For the text-containing cell, return its midpoint in [x, y] coordinate format. 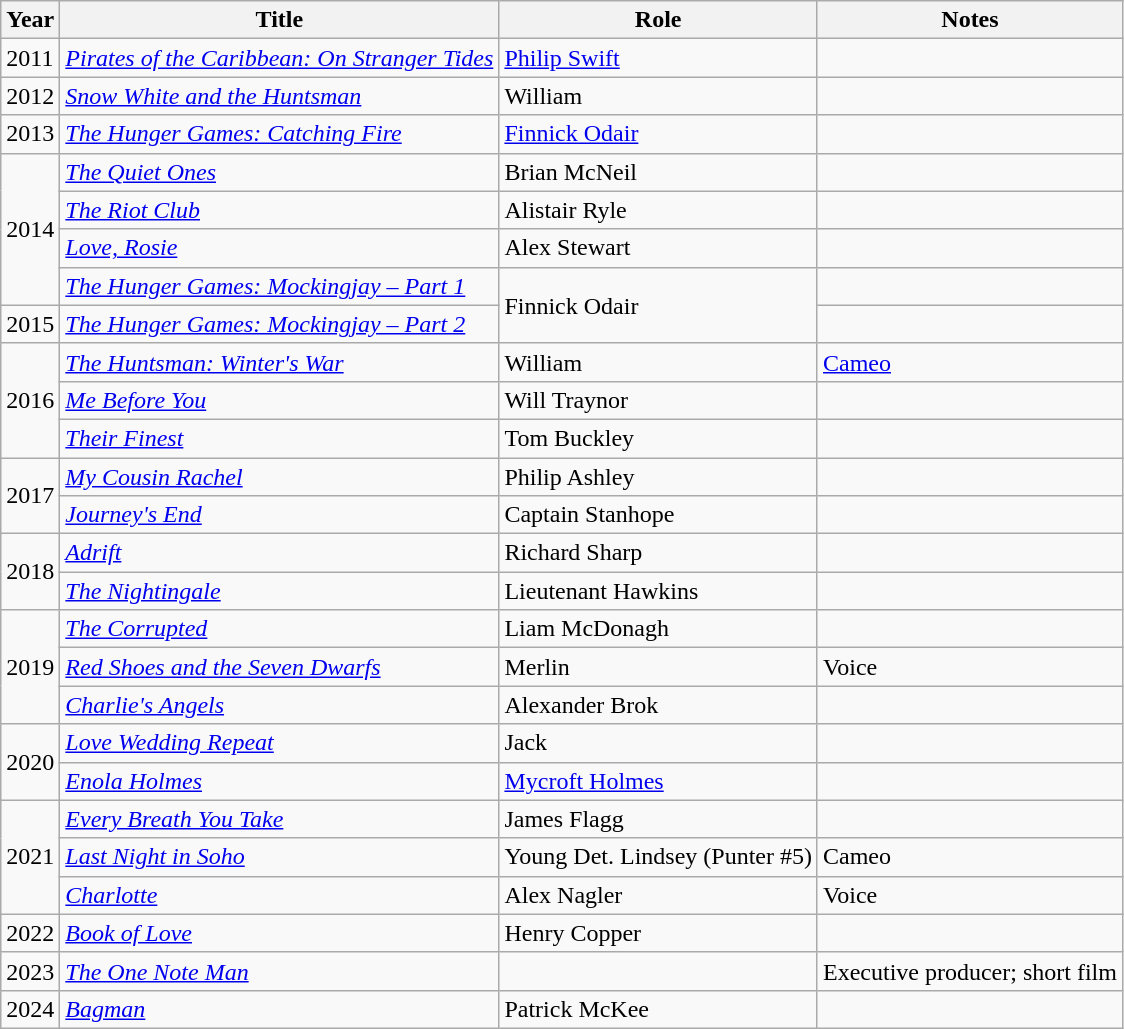
Alexander Brok [658, 705]
Me Before You [280, 400]
Enola Holmes [280, 781]
Pirates of the Caribbean: On Stranger Tides [280, 58]
Alex Stewart [658, 248]
Role [658, 20]
Jack [658, 743]
Young Det. Lindsey (Punter #5) [658, 857]
The Nightingale [280, 591]
Adrift [280, 553]
Will Traynor [658, 400]
2013 [30, 134]
Philip Ashley [658, 477]
James Flagg [658, 819]
Philip Swift [658, 58]
Alex Nagler [658, 895]
2014 [30, 229]
2021 [30, 857]
2023 [30, 971]
The Quiet Ones [280, 172]
2020 [30, 762]
2019 [30, 667]
2022 [30, 933]
Merlin [658, 667]
Liam McDonagh [658, 629]
2018 [30, 572]
The Huntsman: Winter's War [280, 362]
Lieutenant Hawkins [658, 591]
Their Finest [280, 438]
Charlie's Angels [280, 705]
My Cousin Rachel [280, 477]
Love Wedding Repeat [280, 743]
Captain Stanhope [658, 515]
2017 [30, 496]
Bagman [280, 1009]
Mycroft Holmes [658, 781]
Alistair Ryle [658, 210]
Notes [970, 20]
Last Night in Soho [280, 857]
Title [280, 20]
Brian McNeil [658, 172]
Charlotte [280, 895]
Patrick McKee [658, 1009]
The Hunger Games: Mockingjay – Part 1 [280, 286]
Red Shoes and the Seven Dwarfs [280, 667]
The Hunger Games: Catching Fire [280, 134]
Book of Love [280, 933]
The Riot Club [280, 210]
Tom Buckley [658, 438]
Henry Copper [658, 933]
The One Note Man [280, 971]
Executive producer; short film [970, 971]
Love, Rosie [280, 248]
Snow White and the Huntsman [280, 96]
Every Breath You Take [280, 819]
The Hunger Games: Mockingjay – Part 2 [280, 324]
Journey's End [280, 515]
2016 [30, 400]
2015 [30, 324]
Richard Sharp [658, 553]
The Corrupted [280, 629]
2011 [30, 58]
Year [30, 20]
2024 [30, 1009]
2012 [30, 96]
